Detect which cell encompasses the target text, then output its (x, y) center coordinate. 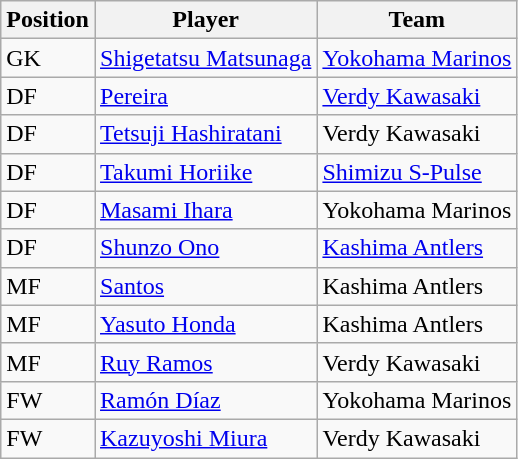
Takumi Horiike (205, 172)
GK (48, 58)
Team (417, 20)
Pereira (205, 96)
Shimizu S-Pulse (417, 172)
Shunzo Ono (205, 248)
Kazuyoshi Miura (205, 438)
Yasuto Honda (205, 324)
Shigetatsu Matsunaga (205, 58)
Player (205, 20)
Ramón Díaz (205, 400)
Ruy Ramos (205, 362)
Masami Ihara (205, 210)
Tetsuji Hashiratani (205, 134)
Santos (205, 286)
Position (48, 20)
